Return [x, y] of the center of cell containing provided text 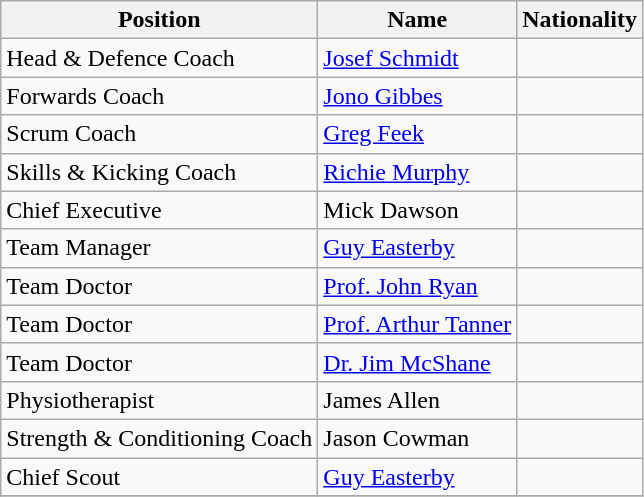
Nationality [580, 20]
Strength & Conditioning Coach [160, 438]
Josef Schmidt [418, 58]
Position [160, 20]
Scrum Coach [160, 134]
Skills & Kicking Coach [160, 172]
Head & Defence Coach [160, 58]
Jason Cowman [418, 438]
Chief Scout [160, 477]
Forwards Coach [160, 96]
James Allen [418, 400]
Physiotherapist [160, 400]
Name [418, 20]
Team Manager [160, 248]
Jono Gibbes [418, 96]
Richie Murphy [418, 172]
Greg Feek [418, 134]
Dr. Jim McShane [418, 362]
Prof. John Ryan [418, 286]
Chief Executive [160, 210]
Prof. Arthur Tanner [418, 324]
Mick Dawson [418, 210]
